Extract the [X, Y] coordinate from the center of the cell holding the provided text.  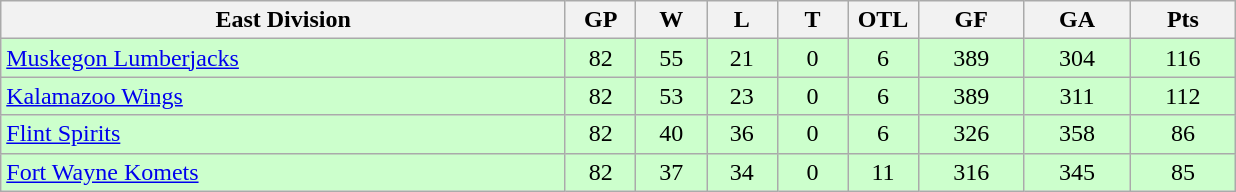
37 [672, 172]
23 [742, 96]
55 [672, 58]
112 [1183, 96]
GP [600, 20]
11 [884, 172]
85 [1183, 172]
GF [971, 20]
Kalamazoo Wings [284, 96]
T [812, 20]
358 [1077, 134]
36 [742, 134]
21 [742, 58]
East Division [284, 20]
GA [1077, 20]
345 [1077, 172]
40 [672, 134]
316 [971, 172]
86 [1183, 134]
Muskegon Lumberjacks [284, 58]
OTL [884, 20]
311 [1077, 96]
116 [1183, 58]
304 [1077, 58]
326 [971, 134]
Fort Wayne Komets [284, 172]
53 [672, 96]
W [672, 20]
L [742, 20]
34 [742, 172]
Pts [1183, 20]
Flint Spirits [284, 134]
